Identify which cell holds the provided text, then report its [x, y] central coordinate. 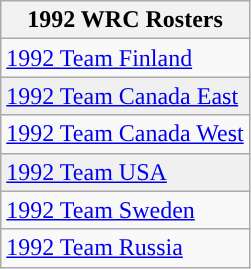
1992 Team Finland [126, 58]
1992 Team Canada East [126, 96]
1992 Team Sweden [126, 210]
1992 WRC Rosters [126, 20]
1992 Team Russia [126, 248]
1992 Team Canada West [126, 134]
1992 Team USA [126, 172]
